Locate the cell with the specified text and output its (X, Y) center coordinate. 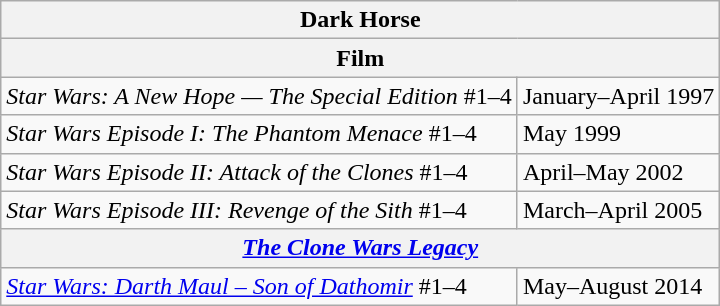
The Clone Wars Legacy (360, 248)
Star Wars Episode II: Attack of the Clones #1–4 (260, 172)
Star Wars: Darth Maul – Son of Dathomir #1–4 (260, 286)
May 1999 (618, 134)
May–August 2014 (618, 286)
Film (360, 58)
Star Wars: A New Hope — The Special Edition #1–4 (260, 96)
April–May 2002 (618, 172)
Star Wars Episode III: Revenge of the Sith #1–4 (260, 210)
Dark Horse (360, 20)
January–April 1997 (618, 96)
March–April 2005 (618, 210)
Star Wars Episode I: The Phantom Menace #1–4 (260, 134)
